Locate the cell with the specified text and output its (x, y) center coordinate. 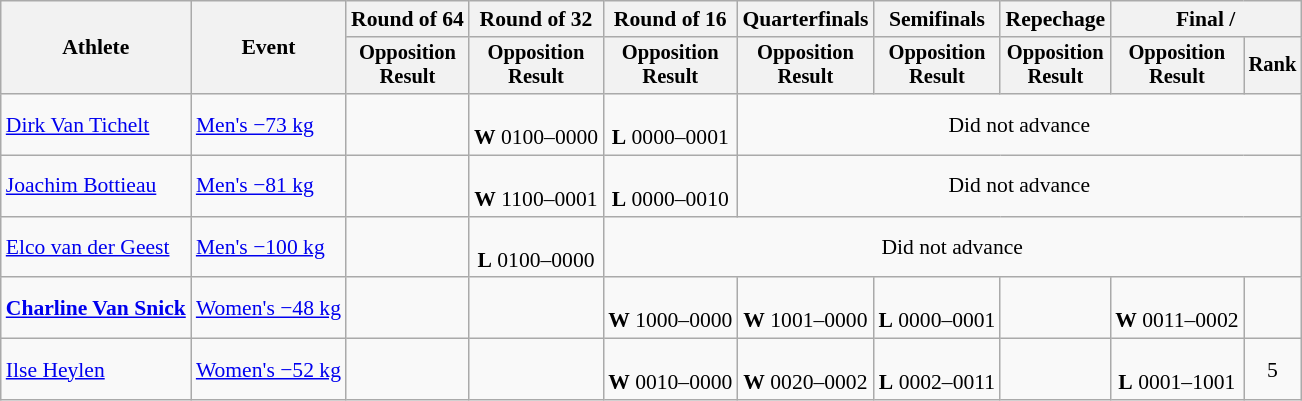
Women's −48 kg (268, 308)
L 0100–0000 (536, 248)
Charline Van Snick (96, 308)
L 0000–0010 (670, 186)
Semifinals (936, 19)
L 0002–0011 (936, 370)
Athlete (96, 48)
Round of 16 (670, 19)
Joachim Bottieau (96, 186)
Quarterfinals (805, 19)
L 0001–1001 (1176, 370)
Event (268, 48)
W 0020–0002 (805, 370)
Round of 32 (536, 19)
Men's −81 kg (268, 186)
Dirk Van Tichelt (96, 124)
5 (1273, 370)
W 1001–0000 (805, 308)
Men's −73 kg (268, 124)
Round of 64 (408, 19)
W 1000–0000 (670, 308)
Final / (1206, 19)
Elco van der Geest (96, 248)
Men's −100 kg (268, 248)
W 1100–0001 (536, 186)
Ilse Heylen (96, 370)
Rank (1273, 66)
W 0100–0000 (536, 124)
W 0010–0000 (670, 370)
Repechage (1055, 19)
W 0011–0002 (1176, 308)
Women's −52 kg (268, 370)
